Return [x, y] of the center of cell containing provided text 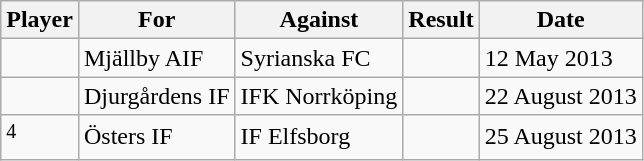
Mjällby AIF [156, 58]
Result [441, 20]
IFK Norrköping [319, 96]
Syrianska FC [319, 58]
Date [560, 20]
Östers IF [156, 138]
Djurgårdens IF [156, 96]
For [156, 20]
25 August 2013 [560, 138]
4 [40, 138]
22 August 2013 [560, 96]
Player [40, 20]
12 May 2013 [560, 58]
IF Elfsborg [319, 138]
Against [319, 20]
